Search for the cell housing the specified text and yield its [x, y] center coordinate. 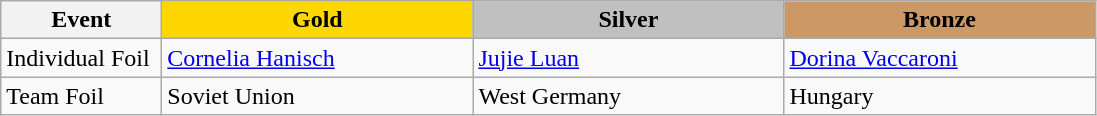
Soviet Union [318, 96]
Bronze [940, 20]
Dorina Vaccaroni [940, 58]
Event [82, 20]
Hungary [940, 96]
Gold [318, 20]
Individual Foil [82, 58]
Silver [628, 20]
West Germany [628, 96]
Jujie Luan [628, 58]
Cornelia Hanisch [318, 58]
Team Foil [82, 96]
